Return (x, y) of the center of cell containing provided text 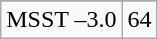
64 (140, 20)
MSST –3.0 (62, 20)
